Search for the cell housing the specified text and yield its [X, Y] center coordinate. 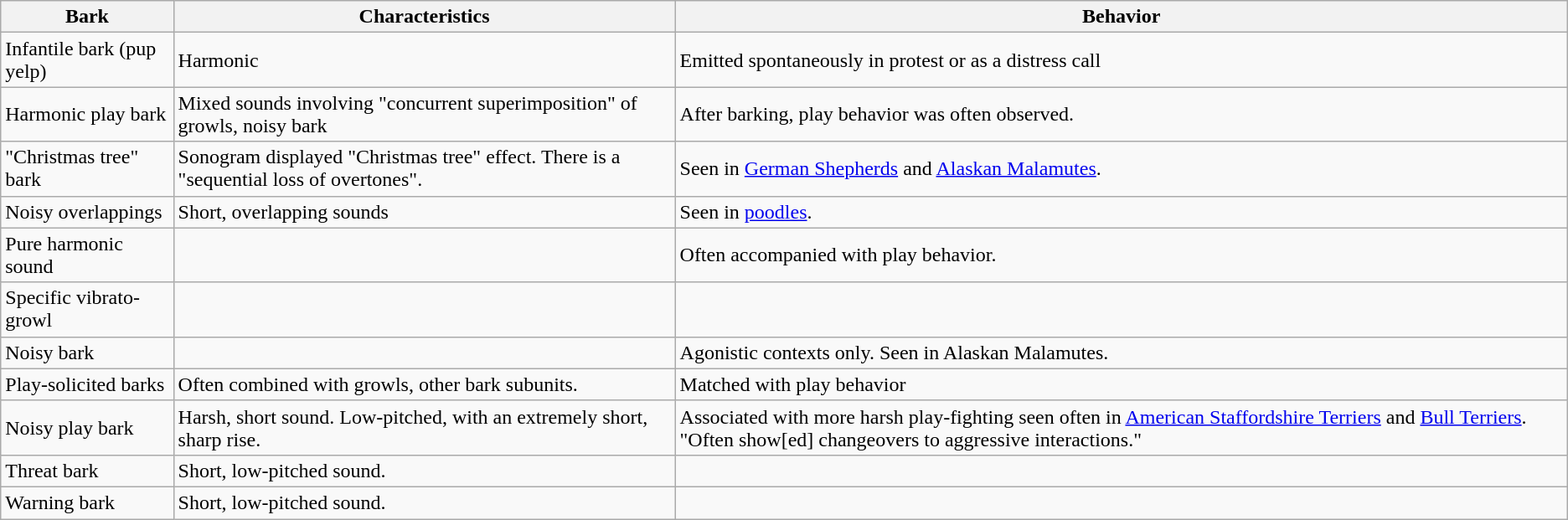
Noisy play bark [87, 427]
Noisy bark [87, 353]
Bark [87, 17]
Short, overlapping sounds [424, 212]
Harsh, short sound. Low-pitched, with an extremely short, sharp rise. [424, 427]
Harmonic play bark [87, 114]
Mixed sounds involving "concurrent superimposition" of growls, noisy bark [424, 114]
Characteristics [424, 17]
Warning bark [87, 502]
Threat bark [87, 471]
Seen in poodles. [1121, 212]
Play-solicited barks [87, 384]
Behavior [1121, 17]
Often accompanied with play behavior. [1121, 255]
Emitted spontaneously in protest or as a distress call [1121, 60]
Sonogram displayed "Christmas tree" effect. There is a "sequential loss of overtones". [424, 169]
Often combined with growls, other bark subunits. [424, 384]
Specific vibrato-growl [87, 310]
After barking, play behavior was often observed. [1121, 114]
Seen in German Shepherds and Alaskan Malamutes. [1121, 169]
Matched with play behavior [1121, 384]
Agonistic contexts only. Seen in Alaskan Malamutes. [1121, 353]
Noisy overlappings [87, 212]
Harmonic [424, 60]
"Christmas tree" bark [87, 169]
Pure harmonic sound [87, 255]
Infantile bark (pup yelp) [87, 60]
